Scan for the cell matching the given text and deliver its (x, y) coordinate at center. 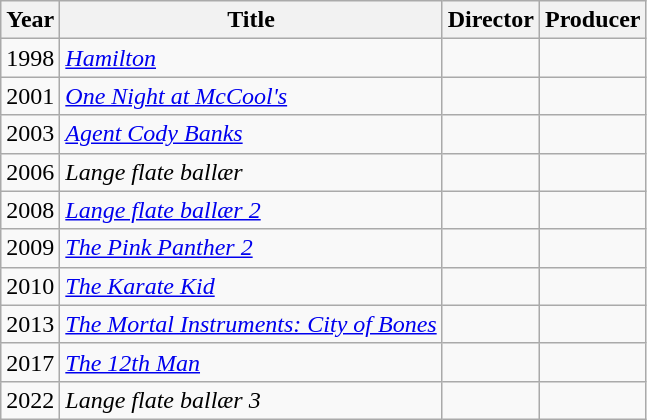
Director (490, 20)
Lange flate ballær 3 (251, 400)
One Night at McCool's (251, 96)
The Karate Kid (251, 286)
2009 (30, 248)
2017 (30, 362)
The Mortal Instruments: City of Bones (251, 324)
Hamilton (251, 58)
2008 (30, 210)
Agent Cody Banks (251, 134)
The 12th Man (251, 362)
2010 (30, 286)
2006 (30, 172)
Year (30, 20)
1998 (30, 58)
Producer (592, 20)
The Pink Panther 2 (251, 248)
Title (251, 20)
2001 (30, 96)
2013 (30, 324)
2003 (30, 134)
Lange flate ballær (251, 172)
2022 (30, 400)
Lange flate ballær 2 (251, 210)
